Capture the cell that displays the provided text and extract its (x, y) central coordinate. 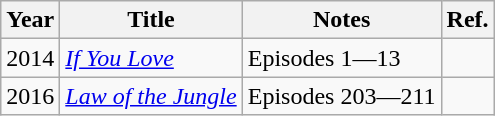
Year (30, 20)
Ref. (468, 20)
Notes (342, 20)
2014 (30, 58)
If You Love (151, 58)
2016 (30, 96)
Episodes 1—13 (342, 58)
Episodes 203—211 (342, 96)
Law of the Jungle (151, 96)
Title (151, 20)
